Locate the cell with the specified text and output its (X, Y) center coordinate. 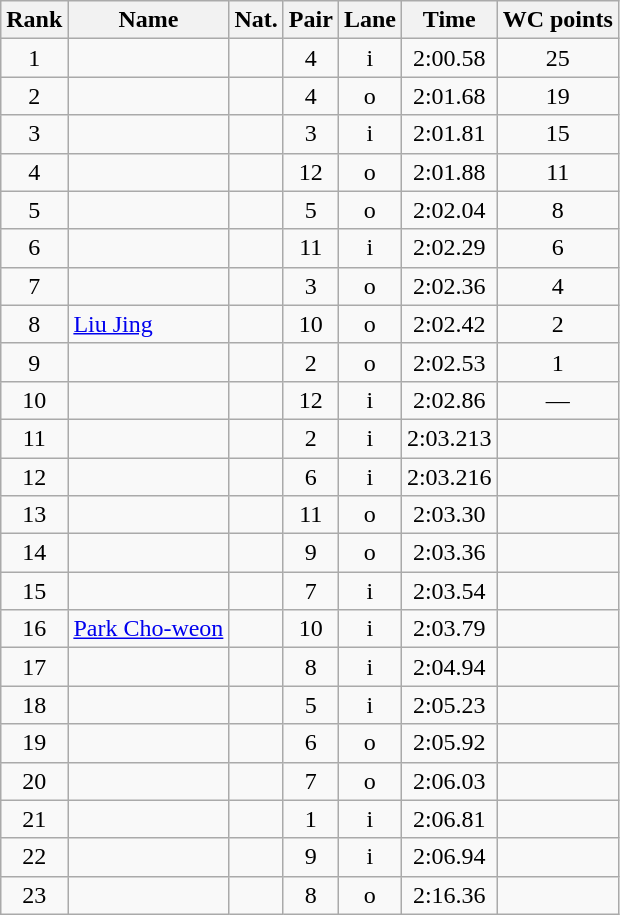
2:06.03 (449, 781)
Name (148, 20)
18 (34, 705)
2:02.86 (449, 400)
13 (34, 515)
Time (449, 20)
2:05.23 (449, 705)
25 (558, 58)
Pair (310, 20)
2:03.36 (449, 553)
21 (34, 819)
2:03.213 (449, 438)
20 (34, 781)
2:03.54 (449, 591)
17 (34, 667)
2:02.42 (449, 324)
Park Cho-weon (148, 629)
2:02.29 (449, 248)
2:01.81 (449, 134)
2:05.92 (449, 743)
14 (34, 553)
23 (34, 895)
2:06.94 (449, 857)
— (558, 400)
2:02.36 (449, 286)
22 (34, 857)
2:00.58 (449, 58)
2:02.04 (449, 210)
16 (34, 629)
Lane (370, 20)
2:03.216 (449, 477)
2:06.81 (449, 819)
2:04.94 (449, 667)
2:03.30 (449, 515)
2:01.88 (449, 172)
Nat. (256, 20)
2:01.68 (449, 96)
WC points (558, 20)
2:03.79 (449, 629)
2:02.53 (449, 362)
Liu Jing (148, 324)
Rank (34, 20)
2:16.36 (449, 895)
